Pinpoint the cell where the given text exists, returning its (X, Y) midpoint coordinate. 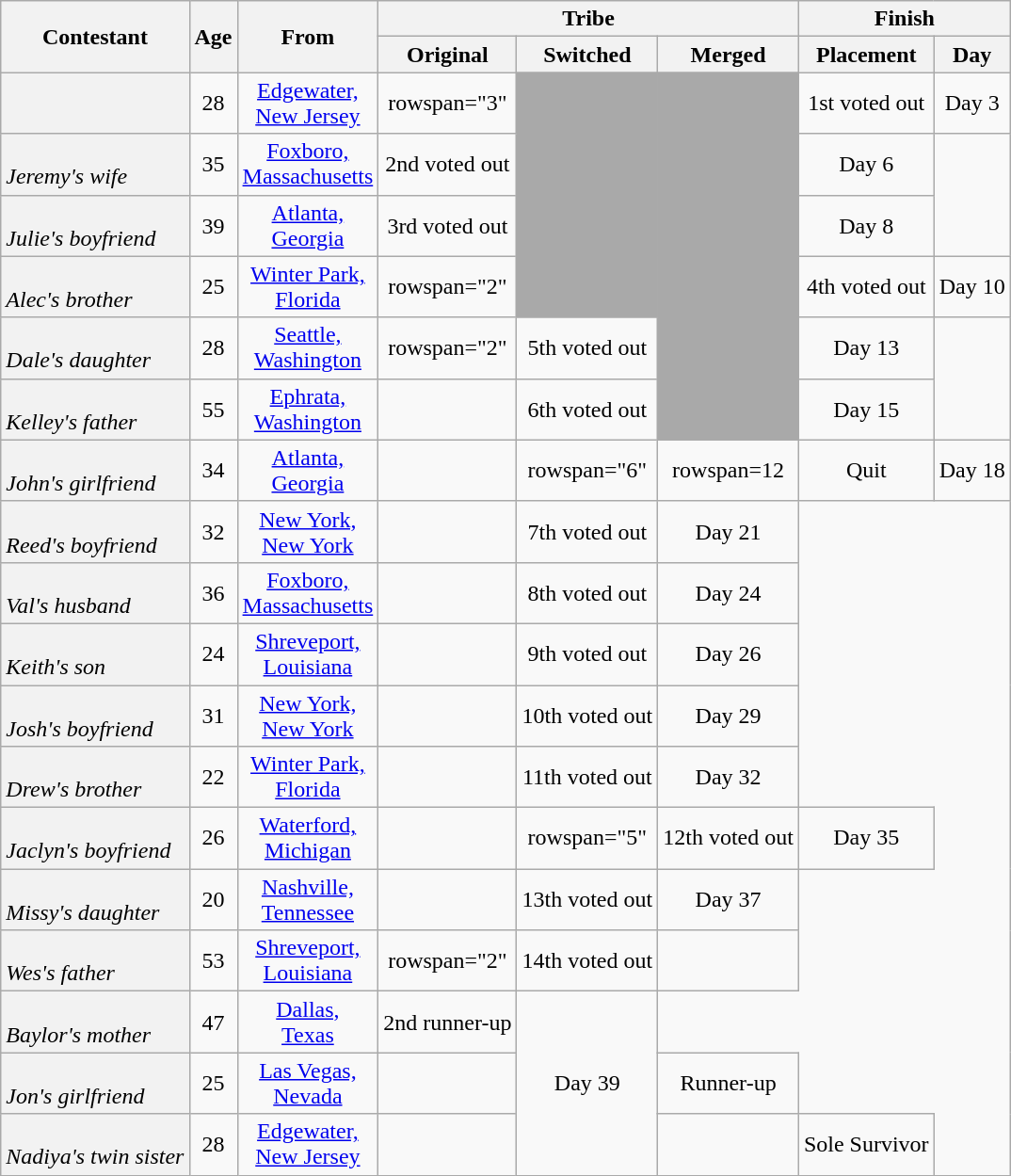
53 (213, 960)
Day 8 (866, 226)
Day 32 (729, 778)
rowspan="5" (587, 838)
55 (213, 409)
Day 15 (866, 409)
Reed's boyfriend (95, 531)
Josh's boyfriend (95, 716)
Alec's brother (95, 286)
10th voted out (587, 716)
2nd runner-up (448, 1023)
Placement (866, 55)
Jon's girlfriend (95, 1083)
13th voted out (587, 900)
Tribe (589, 19)
31 (213, 716)
Val's husband (95, 593)
John's girlfriend (95, 471)
Day 10 (971, 286)
rowspan=12 (729, 471)
Kelley's father (95, 409)
Day (971, 55)
Runner-up (729, 1083)
6th voted out (587, 409)
From (308, 37)
Drew's brother (95, 778)
Day 3 (971, 104)
47 (213, 1023)
36 (213, 593)
Finish (904, 19)
24 (213, 653)
2nd voted out (448, 164)
Baylor's mother (95, 1023)
Waterford,Michigan (308, 838)
Seattle,Washington (308, 348)
4th voted out (866, 286)
Day 13 (866, 348)
Sole Survivor (866, 1145)
Dale's daughter (95, 348)
12th voted out (729, 838)
20 (213, 900)
rowspan="3" (448, 104)
1st voted out (866, 104)
Missy's daughter (95, 900)
Day 21 (729, 531)
3rd voted out (448, 226)
Day 18 (971, 471)
Dallas,Texas (308, 1023)
Wes's father (95, 960)
Day 35 (866, 838)
Ephrata,Washington (308, 409)
26 (213, 838)
Day 37 (729, 900)
Las Vegas,Nevada (308, 1083)
8th voted out (587, 593)
Nadiya's twin sister (95, 1145)
Day 26 (729, 653)
5th voted out (587, 348)
39 (213, 226)
Keith's son (95, 653)
Day 6 (866, 164)
22 (213, 778)
7th voted out (587, 531)
Day 39 (587, 1083)
Merged (729, 55)
Switched (587, 55)
11th voted out (587, 778)
32 (213, 531)
Quit (866, 471)
rowspan="6" (587, 471)
Jaclyn's boyfriend (95, 838)
Day 24 (729, 593)
9th voted out (587, 653)
Day 29 (729, 716)
35 (213, 164)
Jeremy's wife (95, 164)
14th voted out (587, 960)
Original (448, 55)
Julie's boyfriend (95, 226)
34 (213, 471)
Contestant (95, 37)
Nashville,Tennessee (308, 900)
Age (213, 37)
